Locate the cell with the specified text and output its (X, Y) center coordinate. 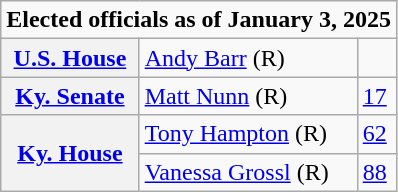
62 (376, 134)
Tony Hampton (R) (248, 134)
Ky. House (70, 153)
Matt Nunn (R) (248, 96)
Ky. Senate (70, 96)
Elected officials as of January 3, 2025 (199, 20)
17 (376, 96)
Vanessa Grossl (R) (248, 172)
Andy Barr (R) (248, 58)
U.S. House (70, 58)
88 (376, 172)
